Return the (X, Y) coordinate for the center point of the cell that contains the specified text.  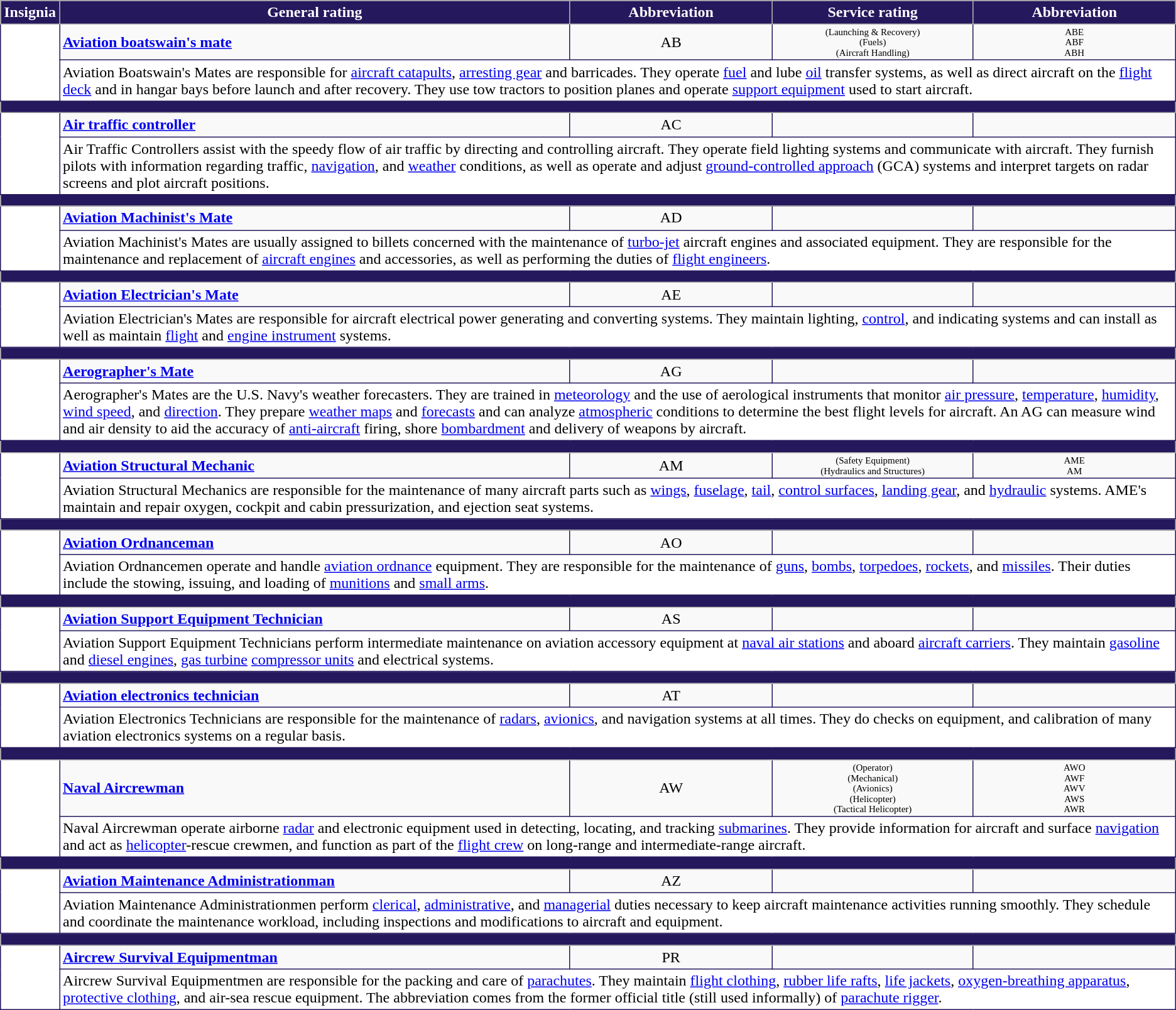
(Operator)(Mechanical)(Avionics)(Helicopter)(Tactical Helicopter) (873, 788)
Insignia (30, 13)
AE (671, 295)
AZ (671, 881)
(Safety Equipment)(Hydraulics and Structures) (873, 465)
AS (671, 619)
AO (671, 542)
Aircrew Survival Equipmentman (315, 957)
(Launching & Recovery)(Fuels)(Aircraft Handling) (873, 43)
Naval Aircrewman (315, 788)
Air traffic controller (315, 124)
PR (671, 957)
Aviation Structural Mechanic (315, 465)
AMEAM (1074, 465)
Aviation electronics technician (315, 695)
AWOAWFAWVAWSAWR (1074, 788)
AC (671, 124)
Aviation boatswain's mate (315, 43)
Aviation Support Equipment Technician (315, 619)
General rating (315, 13)
AW (671, 788)
Aviation Ordnanceman (315, 542)
Aviation Electrician's Mate (315, 295)
Aviation Maintenance Administrationman (315, 881)
AD (671, 218)
ABEABFABH (1074, 43)
AB (671, 43)
AG (671, 371)
Aviation Machinist's Mate (315, 218)
AT (671, 695)
AM (671, 465)
Service rating (873, 13)
Aerographer's Mate (315, 371)
